Detect which cell encompasses the target text, then output its [X, Y] center coordinate. 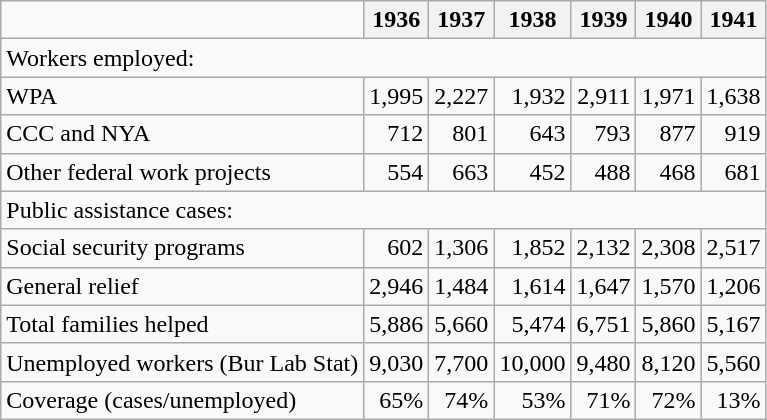
5,167 [734, 324]
468 [668, 172]
5,886 [396, 324]
663 [462, 172]
13% [734, 400]
452 [532, 172]
5,474 [532, 324]
1,995 [396, 96]
Workers employed: [384, 58]
1,570 [668, 286]
1,852 [532, 248]
1936 [396, 20]
Total families helped [182, 324]
681 [734, 172]
Public assistance cases: [384, 210]
488 [604, 172]
9,030 [396, 362]
1,614 [532, 286]
1,971 [668, 96]
554 [396, 172]
71% [604, 400]
1940 [668, 20]
6,751 [604, 324]
CCC and NYA [182, 134]
7,700 [462, 362]
Other federal work projects [182, 172]
643 [532, 134]
1937 [462, 20]
2,517 [734, 248]
602 [396, 248]
1,206 [734, 286]
1939 [604, 20]
1,932 [532, 96]
Unemployed workers (Bur Lab Stat) [182, 362]
5,860 [668, 324]
53% [532, 400]
8,120 [668, 362]
10,000 [532, 362]
5,660 [462, 324]
Social security programs [182, 248]
793 [604, 134]
2,132 [604, 248]
801 [462, 134]
1,647 [604, 286]
712 [396, 134]
9,480 [604, 362]
74% [462, 400]
1,484 [462, 286]
1,638 [734, 96]
Coverage (cases/unemployed) [182, 400]
WPA [182, 96]
1,306 [462, 248]
72% [668, 400]
1941 [734, 20]
919 [734, 134]
2,911 [604, 96]
5,560 [734, 362]
2,308 [668, 248]
1938 [532, 20]
2,946 [396, 286]
65% [396, 400]
877 [668, 134]
General relief [182, 286]
2,227 [462, 96]
